Return the (X, Y) coordinate for the center point of the cell that contains the specified text.  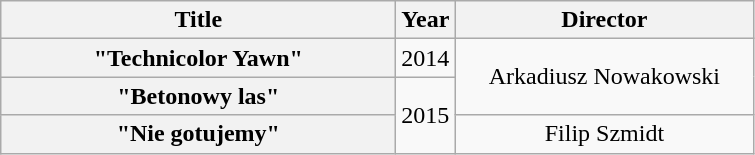
"Betonowy las" (198, 96)
Year (426, 20)
2015 (426, 115)
Title (198, 20)
Filip Szmidt (604, 134)
"Nie gotujemy" (198, 134)
Arkadiusz Nowakowski (604, 77)
"Technicolor Yawn" (198, 58)
2014 (426, 58)
Director (604, 20)
